Identify which cell holds the provided text, then report its (X, Y) central coordinate. 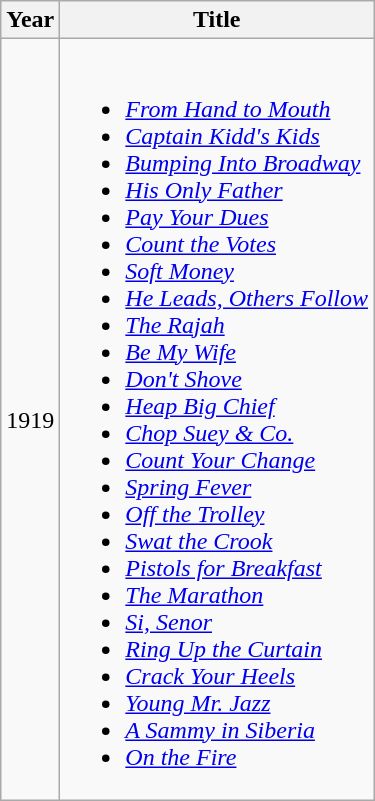
Title (217, 20)
Year (30, 20)
1919 (30, 420)
